Extract the (x, y) coordinate from the center of the cell holding the provided text.  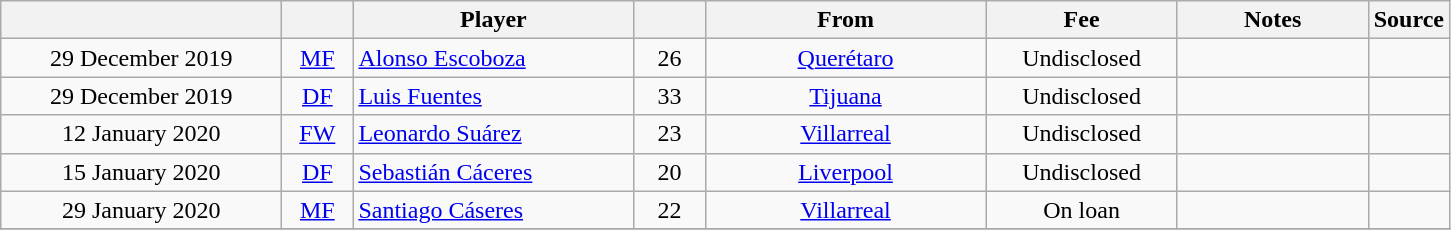
Alonso Escoboza (494, 58)
26 (670, 58)
Santiago Cáseres (494, 210)
23 (670, 134)
Source (1408, 20)
Querétaro (846, 58)
Notes (1272, 20)
22 (670, 210)
Leonardo Suárez (494, 134)
20 (670, 172)
29 January 2020 (142, 210)
Luis Fuentes (494, 96)
On loan (1082, 210)
From (846, 20)
Liverpool (846, 172)
33 (670, 96)
15 January 2020 (142, 172)
Fee (1082, 20)
Player (494, 20)
Tijuana (846, 96)
FW (318, 134)
Sebastián Cáceres (494, 172)
12 January 2020 (142, 134)
